Pinpoint the cell where the given text exists, returning its [x, y] midpoint coordinate. 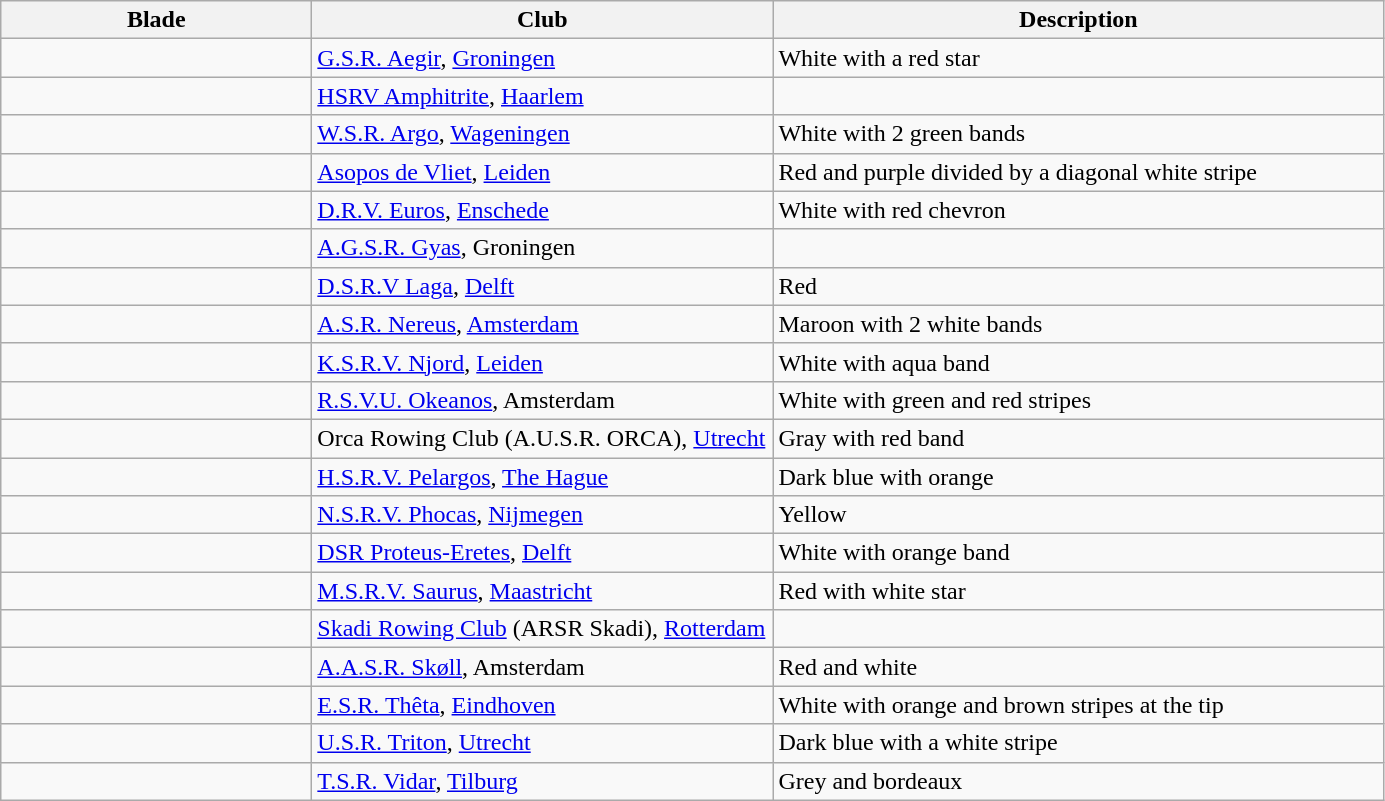
Red [1078, 286]
Asopos de Vliet, Leiden [542, 172]
Red with white star [1078, 591]
Yellow [1078, 515]
D.R.V. Euros, Enschede [542, 210]
White with orange band [1078, 553]
Maroon with 2 white bands [1078, 324]
White with 2 green bands [1078, 134]
White with green and red stripes [1078, 400]
A.A.S.R. Skøll, Amsterdam [542, 667]
Red and white [1078, 667]
Skadi Rowing Club (ARSR Skadi), Rotterdam [542, 629]
A.G.S.R. Gyas, Groningen [542, 248]
White with orange and brown stripes at the tip [1078, 705]
Description [1078, 20]
U.S.R. Triton, Utrecht [542, 743]
H.S.R.V. Pelargos, The Hague [542, 477]
R.S.V.U. Okeanos, Amsterdam [542, 400]
Orca Rowing Club (A.U.S.R. ORCA), Utrecht [542, 438]
E.S.R. Thêta, Eindhoven [542, 705]
A.S.R. Nereus, Amsterdam [542, 324]
Grey and bordeaux [1078, 781]
Gray with red band [1078, 438]
N.S.R.V. Phocas, Nijmegen [542, 515]
W.S.R. Argo, Wageningen [542, 134]
HSRV Amphitrite, Haarlem [542, 96]
White with aqua band [1078, 362]
T.S.R. Vidar, Tilburg [542, 781]
Dark blue with orange [1078, 477]
G.S.R. Aegir, Groningen [542, 58]
Blade [156, 20]
Red and purple divided by a diagonal white stripe [1078, 172]
White with a red star [1078, 58]
White with red chevron [1078, 210]
M.S.R.V. Saurus, Maastricht [542, 591]
D.S.R.V Laga, Delft [542, 286]
DSR Proteus-Eretes, Delft [542, 553]
Club [542, 20]
K.S.R.V. Njord, Leiden [542, 362]
Dark blue with a white stripe [1078, 743]
